Determine the (x, y) coordinate at the center of the cell enclosing the given text.  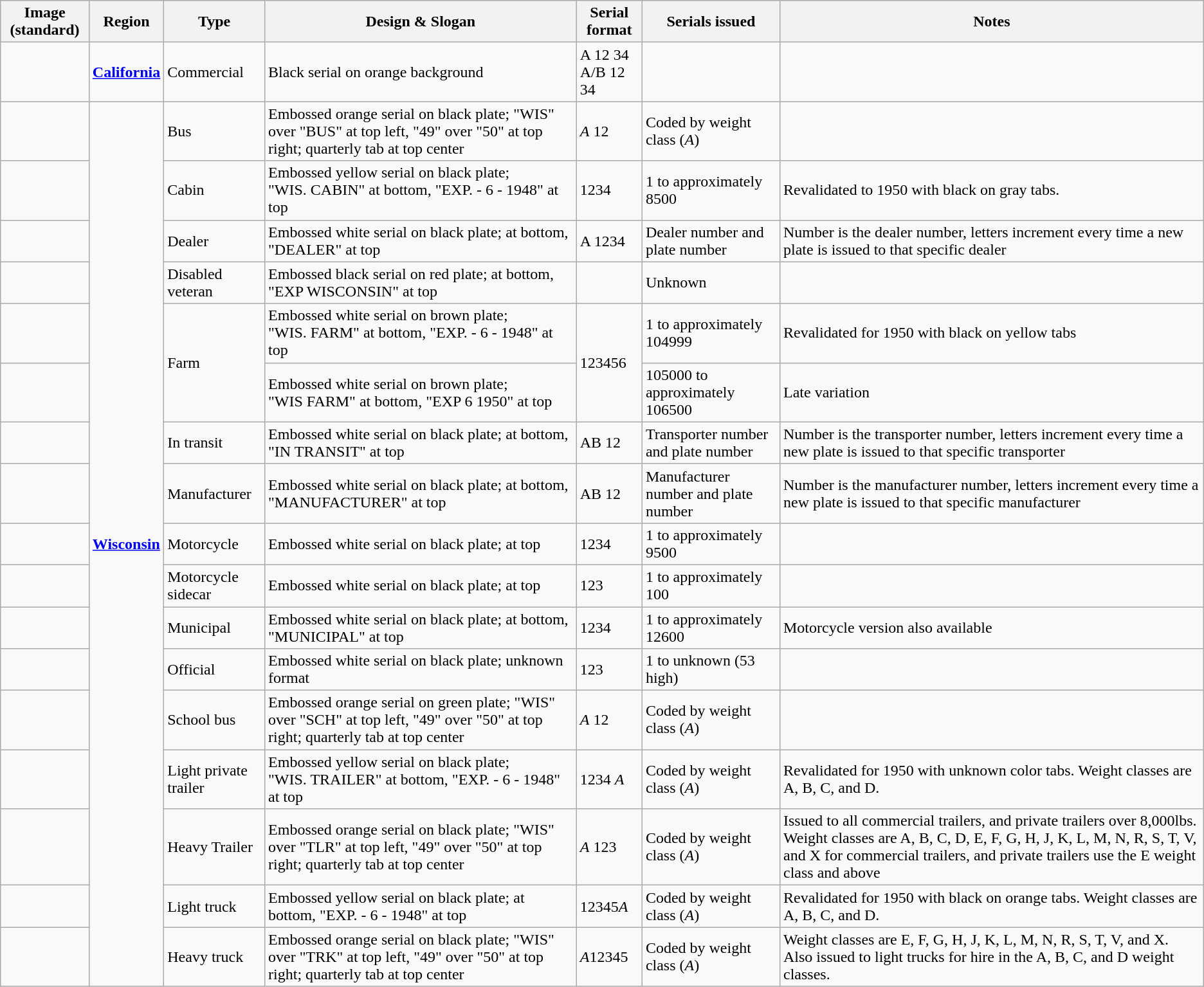
Motorcycle sidecar (215, 585)
Embossed white serial on black plate; at bottom, "IN TRANSIT" at top (421, 442)
1 to approximately 12600 (711, 628)
Embossed yellow serial on black plate; at bottom, "EXP. - 6 - 1948" at top (421, 907)
Municipal (215, 628)
1 to approximately 9500 (711, 544)
Region (126, 22)
California (126, 72)
Light truck (215, 907)
Revalidated for 1950 with black on yellow tabs (992, 333)
Transporter number and plate number (711, 442)
School bus (215, 720)
In transit (215, 442)
Embossed yellow serial on black plate; "WIS. TRAILER" at bottom, "EXP. - 6 - 1948" at top (421, 779)
Bus (215, 131)
Embossed orange serial on green plate; "WIS" over "SCH" at top left, "49" over "50" at top right; quarterly tab at top center (421, 720)
Commercial (215, 72)
Official (215, 670)
Design & Slogan (421, 22)
Embossed orange serial on black plate; "WIS" over "BUS" at top left, "49" over "50" at top right; quarterly tab at top center (421, 131)
Weight classes are E, F, G, H, J, K, L, M, N, R, S, T, V, and X. Also issued to light trucks for hire in the A, B, C, and D weight classes. (992, 957)
A 123 (609, 847)
A 1234 (609, 240)
Heavy truck (215, 957)
A 12 34A/B 12 34 (609, 72)
Serial format (609, 22)
Dealer (215, 240)
Black serial on orange background (421, 72)
Number is the manufacturer number, letters increment every time a new plate is issued to that specific manufacturer (992, 493)
Image (standard) (45, 22)
Motorcycle (215, 544)
123456 (609, 363)
Embossed white serial on brown plate; "WIS FARM" at bottom, "EXP 6 1950" at top (421, 392)
Cabin (215, 190)
Embossed yellow serial on black plate; "WIS. CABIN" at bottom, "EXP. - 6 - 1948" at top (421, 190)
Embossed white serial on black plate; at bottom, "DEALER" at top (421, 240)
Type (215, 22)
Serials issued (711, 22)
Motorcycle version also available (992, 628)
Late variation (992, 392)
1 to approximately 8500 (711, 190)
Embossed white serial on black plate; at bottom, "MUNICIPAL" at top (421, 628)
Disabled veteran (215, 283)
Embossed black serial on red plate; at bottom, "EXP WISCONSIN" at top (421, 283)
Number is the dealer number, letters increment every time a new plate is issued to that specific dealer (992, 240)
12345A (609, 907)
Heavy Trailer (215, 847)
1234 A (609, 779)
Notes (992, 22)
Embossed white serial on brown plate; "WIS. FARM" at bottom, "EXP. - 6 - 1948" at top (421, 333)
1 to unknown (53 high) (711, 670)
Revalidated to 1950 with black on gray tabs. (992, 190)
Farm (215, 363)
Dealer number and plate number (711, 240)
Manufacturer (215, 493)
1 to approximately 104999 (711, 333)
Manufacturer number and plate number (711, 493)
Light private trailer (215, 779)
Revalidated for 1950 with black on orange tabs. Weight classes are A, B, C, and D. (992, 907)
Embossed orange serial on black plate; "WIS" over "TRK" at top left, "49" over "50" at top right; quarterly tab at top center (421, 957)
Number is the transporter number, letters increment every time a new plate is issued to that specific transporter (992, 442)
1 to approximately 100 (711, 585)
Embossed orange serial on black plate; "WIS" over "TLR" at top left, "49" over "50" at top right; quarterly tab at top center (421, 847)
Embossed white serial on black plate; unknown format (421, 670)
Unknown (711, 283)
A12345 (609, 957)
Embossed white serial on black plate; at bottom, "MANUFACTURER" at top (421, 493)
105000 to approximately 106500 (711, 392)
Wisconsin (126, 544)
Revalidated for 1950 with unknown color tabs. Weight classes are A, B, C, and D. (992, 779)
